Return (X, Y) of the center of cell containing provided text 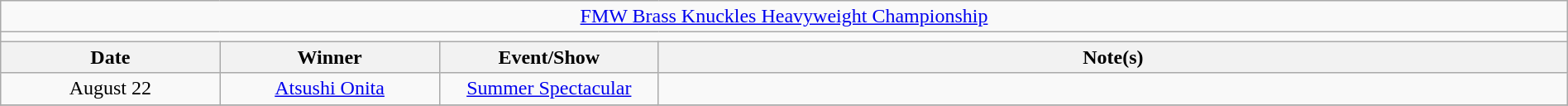
FMW Brass Knuckles Heavyweight Championship (784, 17)
Event/Show (549, 57)
Date (111, 57)
Atsushi Onita (329, 89)
August 22 (111, 89)
Note(s) (1113, 57)
Winner (329, 57)
Summer Spectacular (549, 89)
